Search for the cell housing the specified text and yield its (x, y) center coordinate. 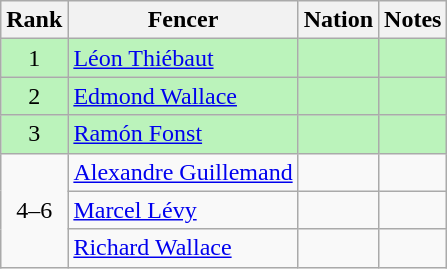
4–6 (34, 210)
Fencer (183, 20)
Rank (34, 20)
Marcel Lévy (183, 210)
Richard Wallace (183, 248)
Notes (413, 20)
Nation (338, 20)
1 (34, 58)
Léon Thiébaut (183, 58)
Alexandre Guillemand (183, 172)
2 (34, 96)
Ramón Fonst (183, 134)
Edmond Wallace (183, 96)
3 (34, 134)
